Return (X, Y) of the center of cell containing provided text 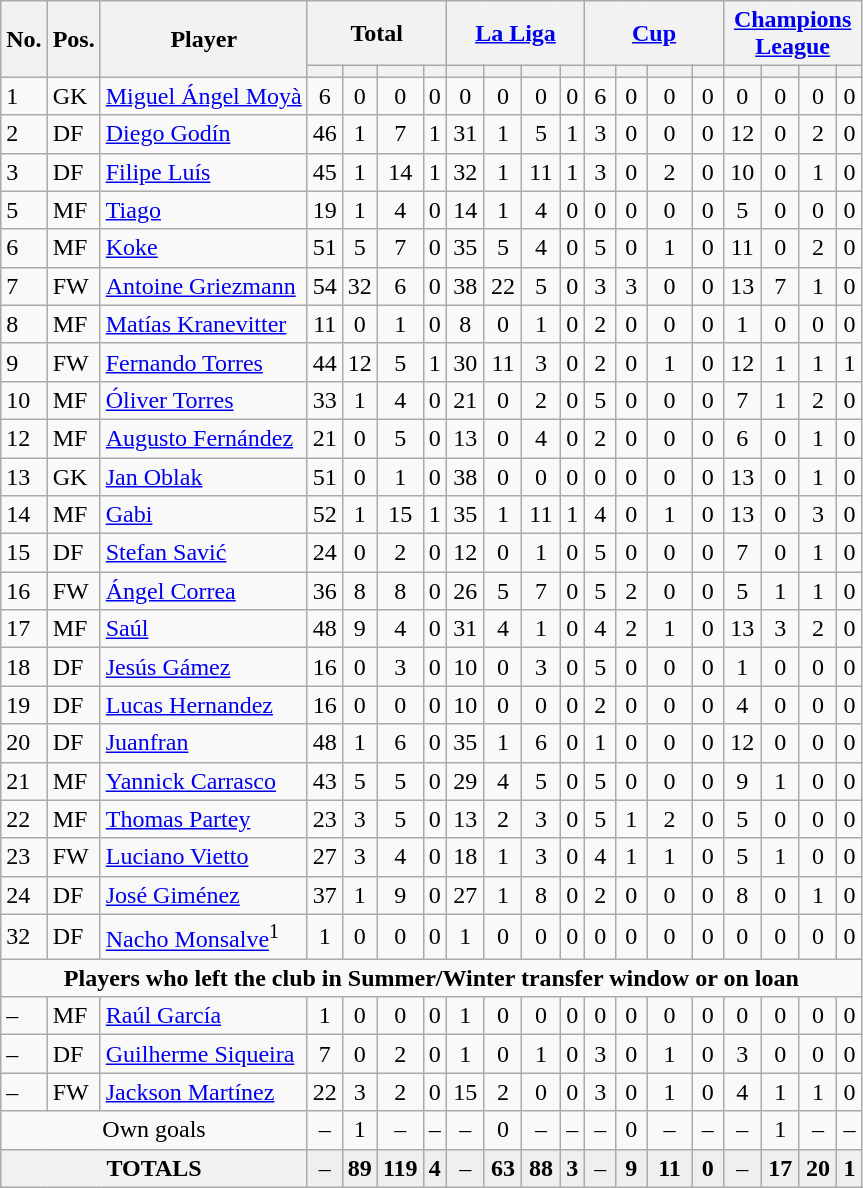
54 (324, 286)
Diego Godín (204, 134)
Lucas Hernandez (204, 705)
Guilherme Siqueira (204, 1054)
Thomas Partey (204, 819)
Antoine Griezmann (204, 286)
43 (324, 781)
Jesús Gámez (204, 667)
119 (400, 1168)
37 (324, 895)
Juanfran (204, 743)
Ángel Correa (204, 591)
46 (324, 134)
Jan Oblak (204, 477)
Stefan Savić (204, 553)
26 (465, 591)
Jackson Martínez (204, 1092)
Tiago (204, 210)
La Liga (516, 34)
45 (324, 172)
Fernando Torres (204, 362)
52 (324, 515)
Augusto Fernández (204, 438)
Koke (204, 248)
Own goals (154, 1130)
29 (465, 781)
Players who left the club in Summer/Winter transfer window or on loan (432, 978)
44 (324, 362)
TOTALS (154, 1168)
Champions League (792, 34)
Miguel Ángel Moyà (204, 96)
36 (324, 591)
63 (503, 1168)
Luciano Vietto (204, 857)
Pos. (74, 39)
Óliver Torres (204, 400)
Yannick Carrasco (204, 781)
33 (324, 400)
Nacho Monsalve1 (204, 936)
88 (541, 1168)
Total (376, 34)
Matías Kranevitter (204, 324)
Saúl (204, 629)
30 (465, 362)
Filipe Luís (204, 172)
Player (204, 39)
Raúl García (204, 1016)
José Giménez (204, 895)
Gabi (204, 515)
No. (24, 39)
89 (360, 1168)
Cup (654, 34)
